Determine the (x, y) coordinate at the center of the cell enclosing the given text.  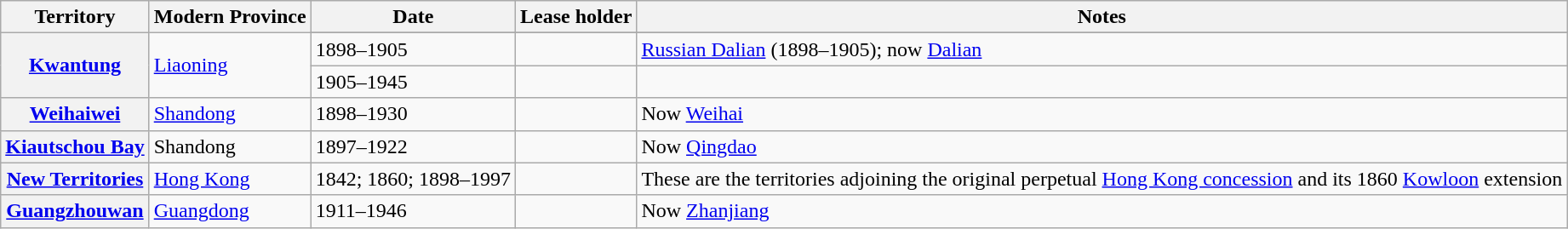
Kwantung (75, 66)
Guangdong (230, 211)
Territory (75, 17)
Kiautschou Bay (75, 146)
Now Zhanjiang (1102, 211)
Now Weihai (1102, 114)
1842; 1860; 1898–1997 (413, 179)
Date (413, 17)
Now Qingdao (1102, 146)
1905–1945 (413, 82)
Guangzhouwan (75, 211)
Notes (1102, 17)
1898–1905 (413, 49)
Modern Province (230, 17)
Lease holder (576, 17)
1898–1930 (413, 114)
New Territories (75, 179)
1897–1922 (413, 146)
These are the territories adjoining the original perpetual Hong Kong concession and its 1860 Kowloon extension (1102, 179)
Weihaiwei (75, 114)
1911–1946 (413, 211)
Russian Dalian (1898–1905); now Dalian (1102, 49)
Liaoning (230, 66)
Hong Kong (230, 179)
